Search for the cell housing the specified text and yield its [X, Y] center coordinate. 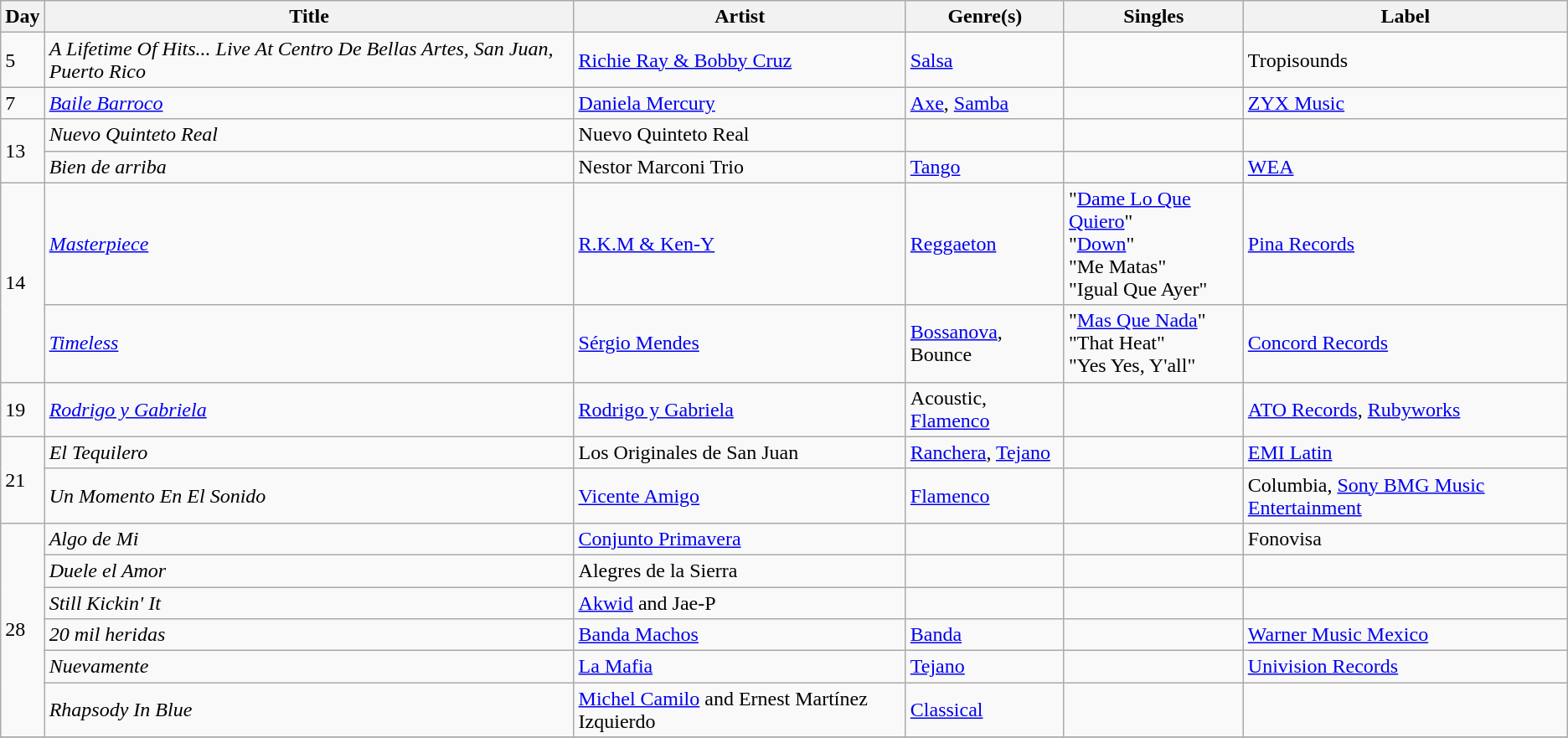
Still Kickin' It [309, 602]
Bossanova, Bounce [985, 343]
Daniela Mercury [740, 103]
A Lifetime Of Hits... Live At Centro De Bellas Artes, San Juan, Puerto Rico [309, 60]
Flamenco [985, 496]
Nestor Marconi Trio [740, 167]
7 [23, 103]
Baile Barroco [309, 103]
28 [23, 630]
WEA [1406, 167]
Conjunto Primavera [740, 539]
Genre(s) [985, 17]
"Dame Lo Que Quiero""Down""Me Matas""Igual Que Ayer" [1153, 244]
EMI Latin [1406, 452]
Classical [985, 710]
Title [309, 17]
Sérgio Mendes [740, 343]
La Mafia [740, 667]
Akwid and Jae-P [740, 602]
5 [23, 60]
Concord Records [1406, 343]
Los Originales de San Juan [740, 452]
Michel Camilo and Ernest Martínez Izquierdo [740, 710]
Salsa [985, 60]
Alegres de la Sierra [740, 570]
Bien de arriba [309, 167]
Tropisounds [1406, 60]
Banda [985, 635]
Banda Machos [740, 635]
Tejano [985, 667]
R.K.M & Ken-Y [740, 244]
Vicente Amigo [740, 496]
20 mil heridas [309, 635]
Duele el Amor [309, 570]
Artist [740, 17]
19 [23, 409]
Algo de Mi [309, 539]
ZYX Music [1406, 103]
Label [1406, 17]
Fonovisa [1406, 539]
Axe, Samba [985, 103]
Rhapsody In Blue [309, 710]
Un Momento En El Sonido [309, 496]
Day [23, 17]
Singles [1153, 17]
14 [23, 282]
Univision Records [1406, 667]
Pina Records [1406, 244]
El Tequilero [309, 452]
Masterpiece [309, 244]
21 [23, 479]
"Mas Que Nada""That Heat""Yes Yes, Y'all" [1153, 343]
Timeless [309, 343]
Tango [985, 167]
Columbia, Sony BMG Music Entertainment [1406, 496]
Acoustic, Flamenco [985, 409]
ATO Records, Rubyworks [1406, 409]
Ranchera, Tejano [985, 452]
Richie Ray & Bobby Cruz [740, 60]
Reggaeton [985, 244]
Warner Music Mexico [1406, 635]
Nuevamente [309, 667]
13 [23, 151]
